Capture the cell that displays the provided text and extract its (x, y) central coordinate. 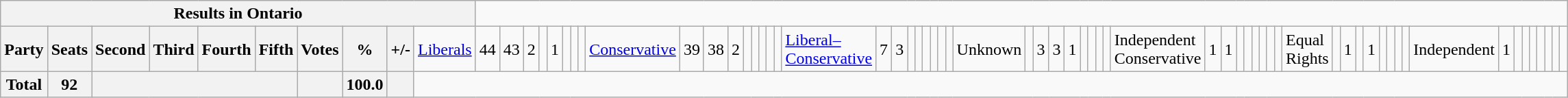
Seats (69, 49)
92 (69, 84)
Unknown (989, 49)
Conservative (633, 49)
Liberal–Conservative (829, 49)
Independent (1454, 49)
Second (121, 49)
Independent Conservative (1158, 49)
% (364, 49)
39 (692, 49)
Liberals (445, 49)
Total (24, 84)
Fourth (226, 49)
43 (511, 49)
Votes (320, 49)
7 (884, 49)
Fifth (276, 49)
+/- (400, 49)
Third (174, 49)
Party (24, 49)
Equal Rights (1307, 49)
Results in Ontario (238, 14)
100.0 (364, 84)
38 (715, 49)
44 (488, 49)
